Search for the cell housing the specified text and yield its [x, y] center coordinate. 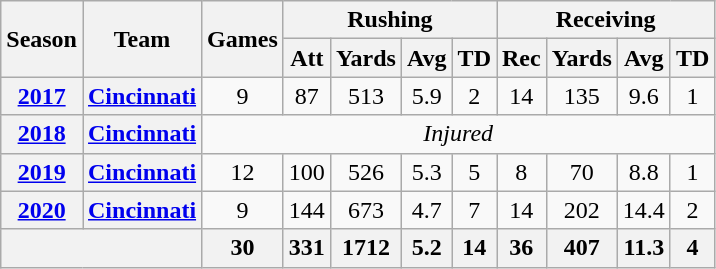
2018 [42, 134]
2019 [42, 172]
Team [142, 39]
673 [366, 210]
Rec [521, 58]
Receiving [605, 20]
5.3 [426, 172]
135 [582, 96]
70 [582, 172]
202 [582, 210]
5.9 [426, 96]
9.6 [644, 96]
Att [306, 58]
Injured [458, 134]
513 [366, 96]
87 [306, 96]
5.2 [426, 248]
4.7 [426, 210]
407 [582, 248]
7 [474, 210]
5 [474, 172]
2020 [42, 210]
12 [243, 172]
14.4 [644, 210]
36 [521, 248]
100 [306, 172]
8 [521, 172]
2017 [42, 96]
Rushing [390, 20]
8.8 [644, 172]
1712 [366, 248]
Season [42, 39]
11.3 [644, 248]
Games [243, 39]
526 [366, 172]
4 [692, 248]
30 [243, 248]
331 [306, 248]
144 [306, 210]
